Provide the [x, y] coordinate of the cell's center where the given text is located.  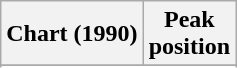
Peak position [189, 34]
Chart (1990) [72, 34]
